Locate the cell with the specified text and output its [X, Y] center coordinate. 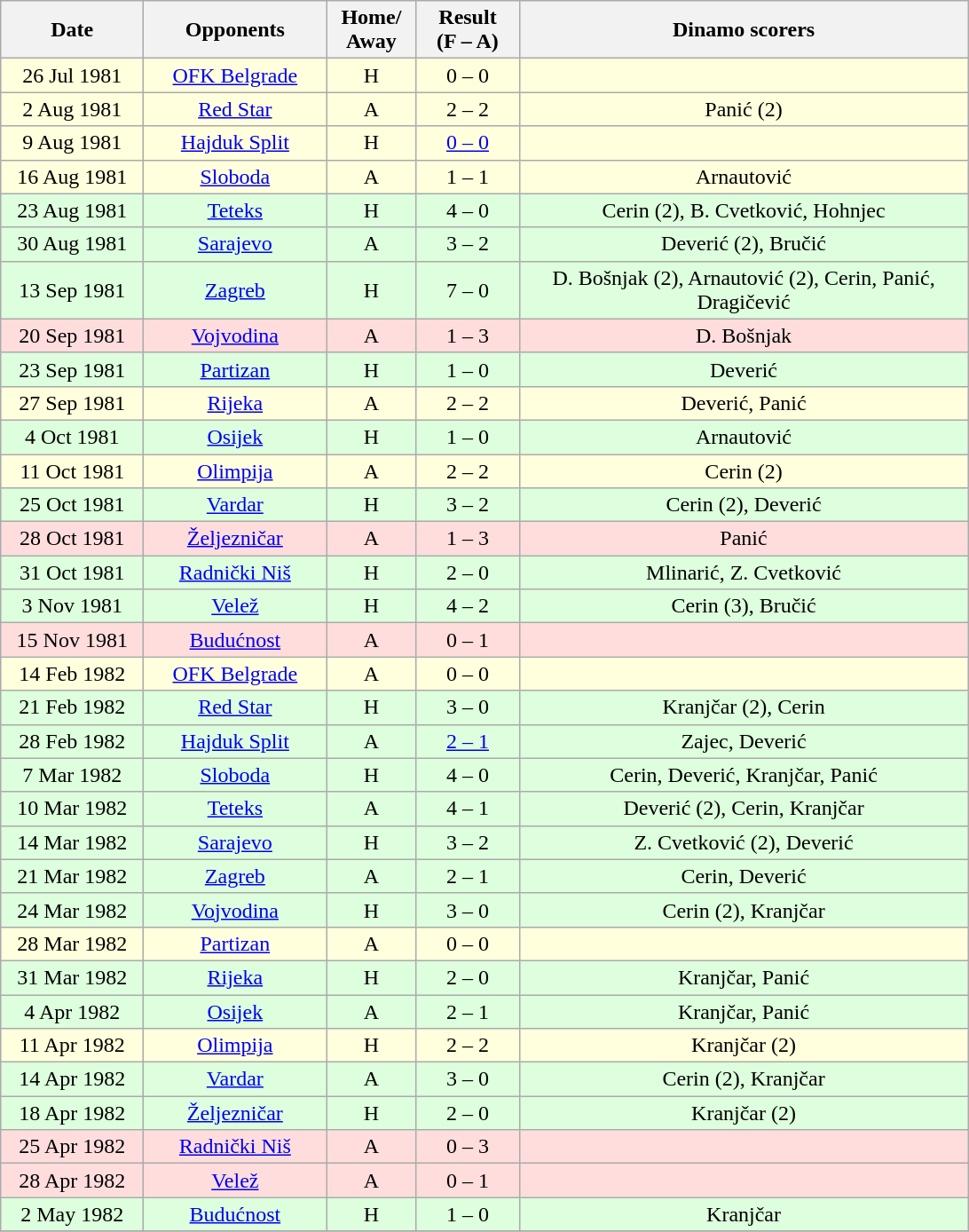
30 Aug 1981 [73, 244]
Cerin (3), Bručić [744, 606]
0 – 3 [468, 1147]
7 Mar 1982 [73, 775]
Zajec, Deverić [744, 741]
28 Mar 1982 [73, 944]
7 – 0 [468, 289]
26 Jul 1981 [73, 75]
14 Mar 1982 [73, 842]
27 Sep 1981 [73, 403]
10 Mar 1982 [73, 809]
2 May 1982 [73, 1214]
28 Apr 1982 [73, 1181]
16 Aug 1981 [73, 177]
Deverić (2), Bručić [744, 244]
21 Mar 1982 [73, 876]
4 Apr 1982 [73, 1011]
25 Apr 1982 [73, 1147]
14 Apr 1982 [73, 1079]
Home/Away [371, 30]
Cerin, Deverić, Kranjčar, Panić [744, 775]
24 Mar 1982 [73, 910]
1 – 1 [468, 177]
Cerin (2), Deverić [744, 505]
Deverić, Panić [744, 403]
11 Oct 1981 [73, 471]
4 – 1 [468, 809]
31 Mar 1982 [73, 977]
D. Bošnjak [744, 336]
Cerin (2) [744, 471]
31 Oct 1981 [73, 573]
23 Aug 1981 [73, 210]
25 Oct 1981 [73, 505]
4 – 2 [468, 606]
Cerin (2), B. Cvetković, Hohnjec [744, 210]
18 Apr 1982 [73, 1113]
4 Oct 1981 [73, 437]
Dinamo scorers [744, 30]
2 Aug 1981 [73, 109]
Cerin, Deverić [744, 876]
D. Bošnjak (2), Arnautović (2), Cerin, Panić, Dragičević [744, 289]
Panić (2) [744, 109]
13 Sep 1981 [73, 289]
9 Aug 1981 [73, 143]
Date [73, 30]
11 Apr 1982 [73, 1046]
Panić [744, 539]
Kranjčar (2), Cerin [744, 707]
15 Nov 1981 [73, 640]
Kranjčar [744, 1214]
20 Sep 1981 [73, 336]
28 Oct 1981 [73, 539]
21 Feb 1982 [73, 707]
23 Sep 1981 [73, 369]
Mlinarić, Z. Cvetković [744, 573]
Result (F – A) [468, 30]
Deverić [744, 369]
Z. Cvetković (2), Deverić [744, 842]
Deverić (2), Cerin, Kranjčar [744, 809]
Opponents [235, 30]
3 Nov 1981 [73, 606]
28 Feb 1982 [73, 741]
14 Feb 1982 [73, 674]
